Return the [X, Y] coordinate for the center point of the cell that contains the specified text.  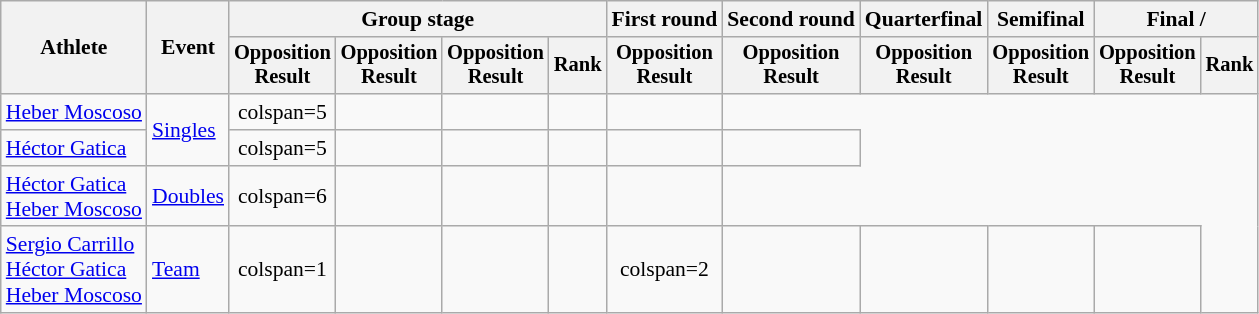
colspan=6 [282, 196]
Team [188, 270]
colspan=1 [282, 270]
Doubles [188, 196]
First round [664, 19]
colspan=2 [664, 270]
Heber Moscoso [74, 112]
Sergio CarrilloHéctor GaticaHeber Moscoso [74, 270]
Second round [791, 19]
Final / [1176, 19]
Event [188, 48]
Héctor GaticaHeber Moscoso [74, 196]
Group stage [418, 19]
Quarterfinal [924, 19]
Héctor Gatica [74, 148]
Semifinal [1040, 19]
Athlete [74, 48]
Singles [188, 130]
